Return (x, y) of the center of cell containing provided text 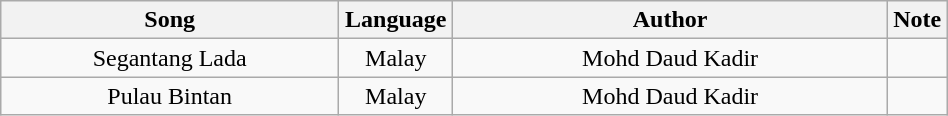
Language (396, 20)
Song (170, 20)
Segantang Lada (170, 58)
Pulau Bintan (170, 96)
Note (917, 20)
Author (670, 20)
